Capture the cell that displays the provided text and extract its [x, y] central coordinate. 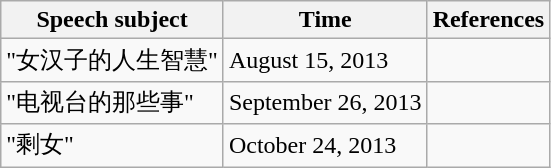
"电视台的那些事" [112, 102]
References [488, 20]
"剩女" [112, 146]
"女汉子的人生智慧" [112, 60]
August 15, 2013 [325, 60]
Speech subject [112, 20]
Time [325, 20]
October 24, 2013 [325, 146]
September 26, 2013 [325, 102]
